Return the [x, y] coordinate for the center point of the cell that contains the specified text.  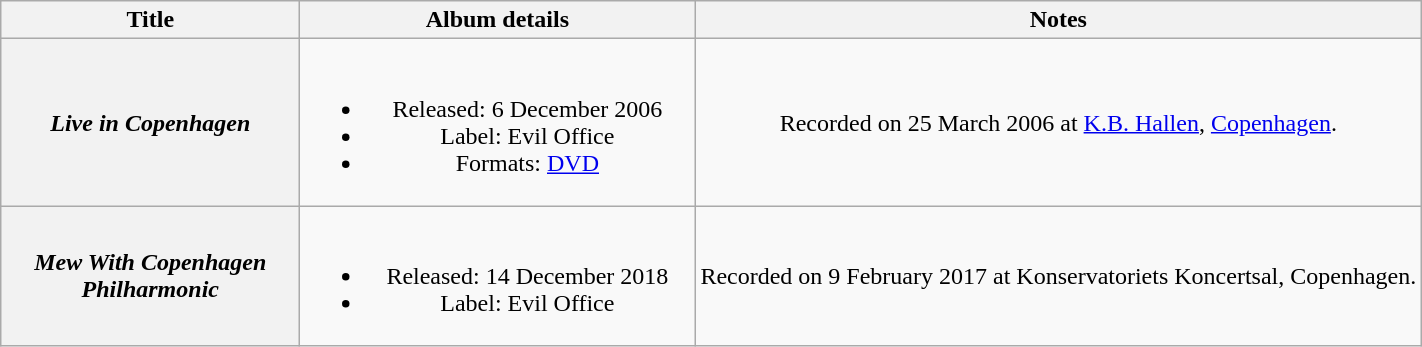
Recorded on 9 February 2017 at Konservatoriets Koncertsal, Copenhagen. [1058, 276]
Recorded on 25 March 2006 at K.B. Hallen, Copenhagen. [1058, 122]
Title [150, 20]
Album details [498, 20]
Released: 6 December 2006Label: Evil OfficeFormats: DVD [498, 122]
Released: 14 December 2018Label: Evil Office [498, 276]
Notes [1058, 20]
Mew With Copenhagen Philharmonic [150, 276]
Live in Copenhagen [150, 122]
